Find where the given text appears and provide that cell's center as (X, Y) coordinate. 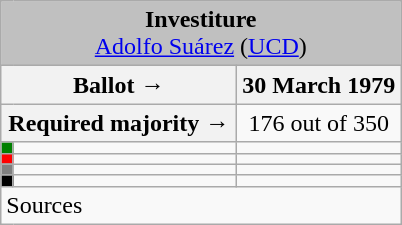
Sources (201, 205)
Ballot → (119, 85)
Required majority → (119, 123)
176 out of 350 (319, 123)
InvestitureAdolfo Suárez (UCD) (201, 34)
30 March 1979 (319, 85)
